Pinpoint the cell where the given text exists, returning its (x, y) midpoint coordinate. 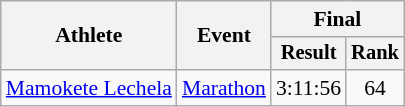
Final (338, 19)
64 (375, 88)
Mamokete Lechela (89, 88)
Marathon (224, 88)
Rank (375, 54)
Result (308, 54)
Athlete (89, 36)
3:11:56 (308, 88)
Event (224, 36)
